Extract the [X, Y] coordinate from the center of the cell holding the provided text.  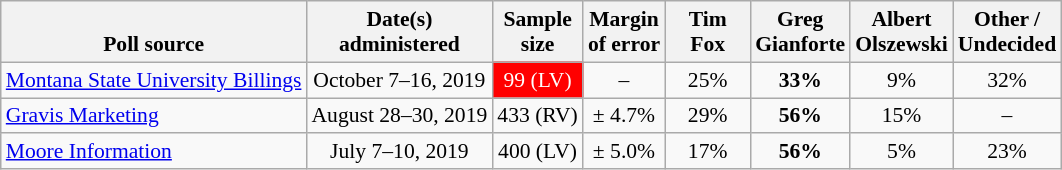
October 7–16, 2019 [399, 80]
400 (LV) [538, 152]
Moore Information [154, 152]
AlbertOlszewski [901, 32]
99 (LV) [538, 80]
August 28–30, 2019 [399, 116]
Poll source [154, 32]
15% [901, 116]
GregGianforte [800, 32]
± 5.0% [624, 152]
TimFox [708, 32]
July 7–10, 2019 [399, 152]
Marginof error [624, 32]
25% [708, 80]
9% [901, 80]
29% [708, 116]
32% [1007, 80]
Date(s)administered [399, 32]
Other /Undecided [1007, 32]
Samplesize [538, 32]
33% [800, 80]
17% [708, 152]
5% [901, 152]
Gravis Marketing [154, 116]
Montana State University Billings [154, 80]
± 4.7% [624, 116]
23% [1007, 152]
433 (RV) [538, 116]
